Identify which cell holds the provided text, then report its (X, Y) central coordinate. 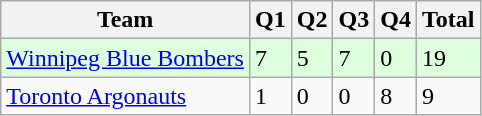
Q3 (354, 20)
Total (448, 20)
9 (448, 96)
Winnipeg Blue Bombers (126, 58)
19 (448, 58)
1 (270, 96)
5 (312, 58)
Q2 (312, 20)
8 (396, 96)
Team (126, 20)
Q4 (396, 20)
Q1 (270, 20)
Toronto Argonauts (126, 96)
